For the text-containing cell, return its midpoint in (x, y) coordinate format. 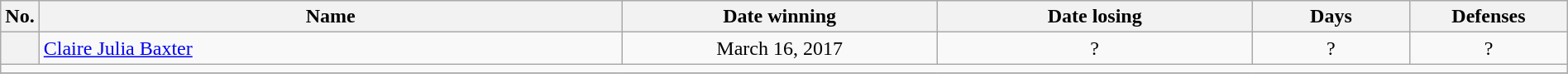
Defenses (1489, 17)
Date winning (779, 17)
Claire Julia Baxter (331, 48)
No. (20, 17)
Days (1331, 17)
Name (331, 17)
March 16, 2017 (779, 48)
Date losing (1095, 17)
